Find where the given text appears and provide that cell's center as [X, Y] coordinate. 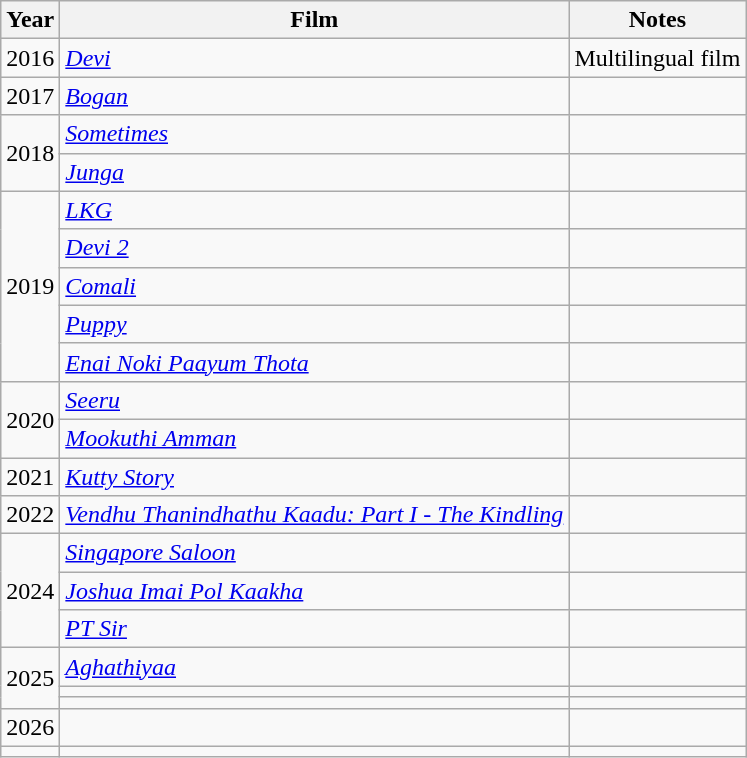
2016 [30, 58]
2021 [30, 477]
2025 [30, 678]
Sometimes [314, 134]
Devi [314, 58]
Puppy [314, 324]
Film [314, 20]
Notes [658, 20]
Mookuthi Amman [314, 438]
2022 [30, 515]
Devi 2 [314, 248]
Comali [314, 286]
Junga [314, 172]
Aghathiyaa [314, 667]
2017 [30, 96]
Singapore Saloon [314, 553]
Kutty Story [314, 477]
PT Sir [314, 629]
LKG [314, 210]
Vendhu Thanindhathu Kaadu: Part I - The Kindling [314, 515]
Bogan [314, 96]
Joshua Imai Pol Kaakha [314, 591]
Enai Noki Paayum Thota [314, 362]
2018 [30, 153]
2024 [30, 591]
2020 [30, 419]
2026 [30, 727]
Seeru [314, 400]
2019 [30, 286]
Year [30, 20]
Multilingual film [658, 58]
